Scan for the cell matching the given text and deliver its [x, y] coordinate at center. 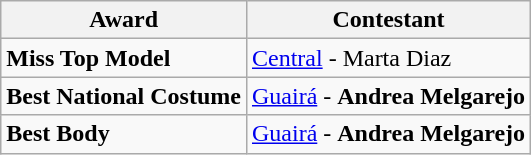
Contestant [388, 20]
Best Body [124, 134]
Central - Marta Diaz [388, 58]
Miss Top Model [124, 58]
Award [124, 20]
Best National Costume [124, 96]
